Extract the [X, Y] coordinate from the center of the cell holding the provided text.  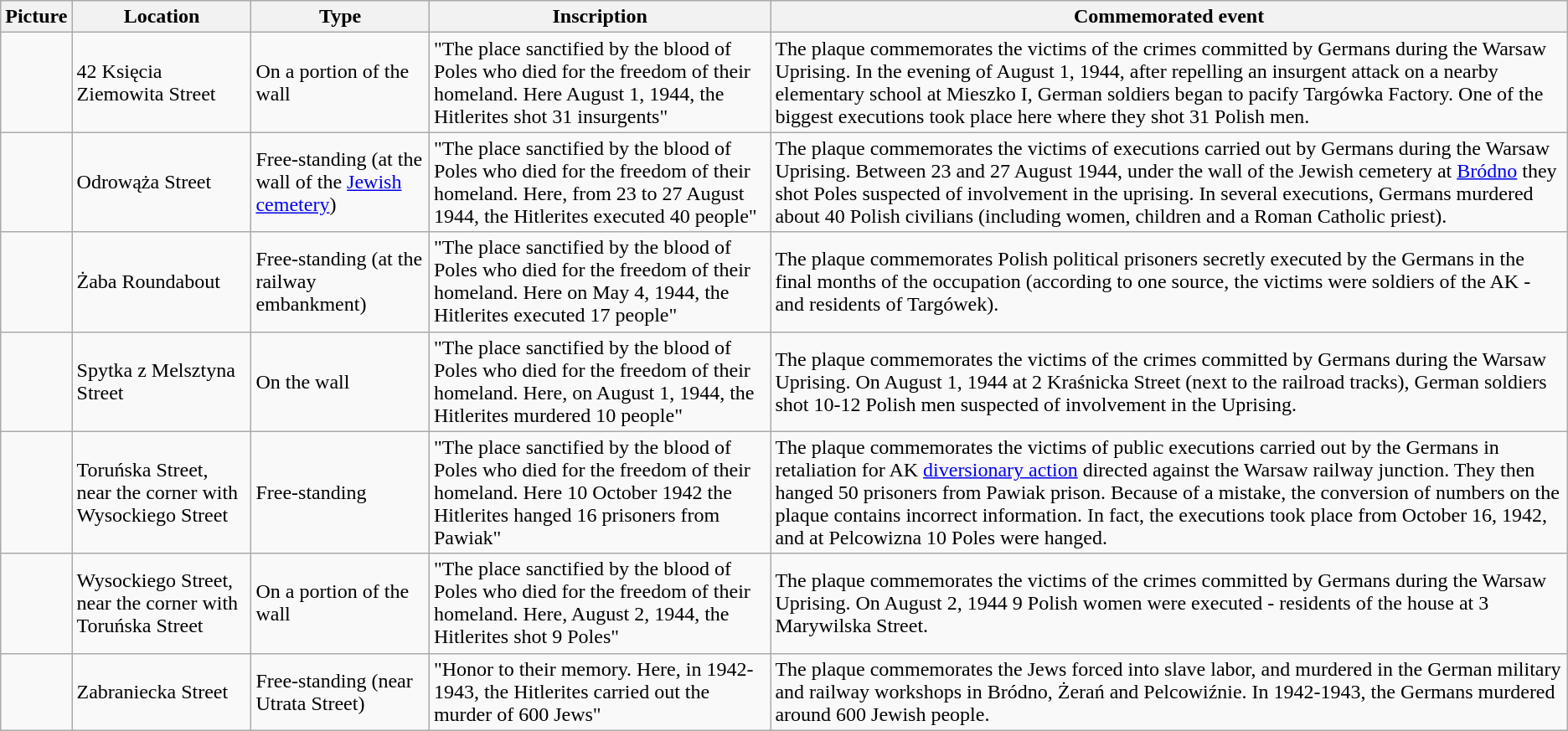
Toruńska Street, near the corner with Wysockiego Street [162, 492]
Odrowąża Street [162, 183]
"The place sanctified by the blood of Poles who died for the freedom of their homeland. Here, on August 1, 1944, the Hitlerites murdered 10 people" [600, 382]
"Honor to their memory. Here, in 1942-1943, the Hitlerites carried out the murder of 600 Jews" [600, 692]
Inscription [600, 17]
Żaba Roundabout [162, 281]
Zabraniecka Street [162, 692]
Location [162, 17]
Wysockiego Street, near the corner with Toruńska Street [162, 603]
Picture [37, 17]
42 Księcia Ziemowita Street [162, 82]
Commemorated event [1169, 17]
Spytka z Melsztyna Street [162, 382]
On the wall [340, 382]
"The place sanctified by the blood of Poles who died for the freedom of their homeland. Here, August 2, 1944, the Hitlerites shot 9 Poles" [600, 603]
Type [340, 17]
Free-standing [340, 492]
"The place sanctified by the blood of Poles who died for the freedom of their homeland. Here August 1, 1944, the Hitlerites shot 31 insurgents" [600, 82]
Free-standing (at the wall of the Jewish cemetery) [340, 183]
"The place sanctified by the blood of Poles who died for the freedom of their homeland. Here on May 4, 1944, the Hitlerites executed 17 people" [600, 281]
Free-standing (at the railway embankment) [340, 281]
Free-standing (near Utrata Street) [340, 692]
